Pinpoint the cell where the given text exists, returning its [x, y] midpoint coordinate. 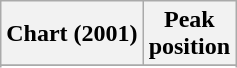
Chart (2001) [72, 34]
Peakposition [189, 34]
